Capture the cell that displays the provided text and extract its [X, Y] central coordinate. 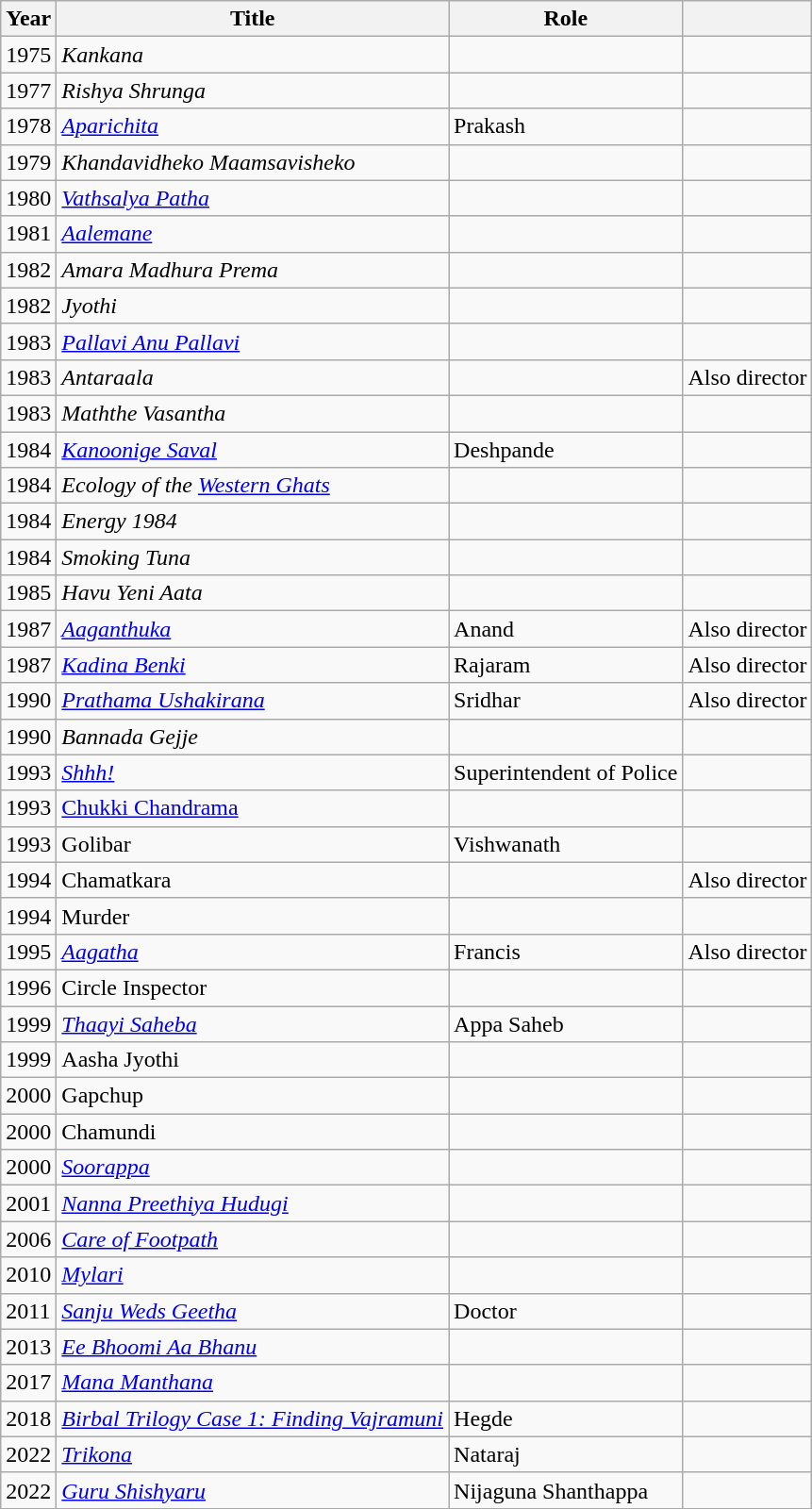
Kadina Benki [253, 665]
Nataraj [566, 1454]
1977 [28, 91]
Nanna Preethiya Hudugi [253, 1203]
1978 [28, 126]
Trikona [253, 1454]
Golibar [253, 844]
Smoking Tuna [253, 557]
Anand [566, 629]
Ecology of the Western Ghats [253, 486]
Shhh! [253, 772]
Birbal Trilogy Case 1: Finding Vajramuni [253, 1418]
Energy 1984 [253, 522]
Appa Saheb [566, 1023]
Sridhar [566, 701]
Aasha Jyothi [253, 1060]
2010 [28, 1275]
2006 [28, 1239]
Aagatha [253, 952]
Prathama Ushakirana [253, 701]
Pallavi Anu Pallavi [253, 341]
Aalemane [253, 234]
1995 [28, 952]
2017 [28, 1383]
2011 [28, 1311]
Sanju Weds Geetha [253, 1311]
Havu Yeni Aata [253, 593]
Chukki Chandrama [253, 808]
Care of Footpath [253, 1239]
Thaayi Saheba [253, 1023]
Chamatkara [253, 880]
Rajaram [566, 665]
Rishya Shrunga [253, 91]
Khandavidheko Maamsavisheko [253, 162]
Mana Manthana [253, 1383]
Soorappa [253, 1168]
Prakash [566, 126]
Year [28, 19]
Aparichita [253, 126]
Bannada Gejje [253, 737]
2013 [28, 1347]
Aaganthuka [253, 629]
Deshpande [566, 450]
Maththe Vasantha [253, 413]
1980 [28, 198]
1981 [28, 234]
Ee Bhoomi Aa Bhanu [253, 1347]
1996 [28, 987]
Antaraala [253, 377]
1975 [28, 55]
Kanoonige Saval [253, 450]
2018 [28, 1418]
Mylari [253, 1275]
Nijaguna Shanthappa [566, 1490]
Jyothi [253, 306]
Kankana [253, 55]
Guru Shishyaru [253, 1490]
Doctor [566, 1311]
Gapchup [253, 1096]
Role [566, 19]
Superintendent of Police [566, 772]
Circle Inspector [253, 987]
Hegde [566, 1418]
1979 [28, 162]
Vathsalya Patha [253, 198]
Francis [566, 952]
Vishwanath [566, 844]
Title [253, 19]
Amara Madhura Prema [253, 270]
1985 [28, 593]
Chamundi [253, 1132]
2001 [28, 1203]
Murder [253, 916]
